For the text-containing cell, return its midpoint in (X, Y) coordinate format. 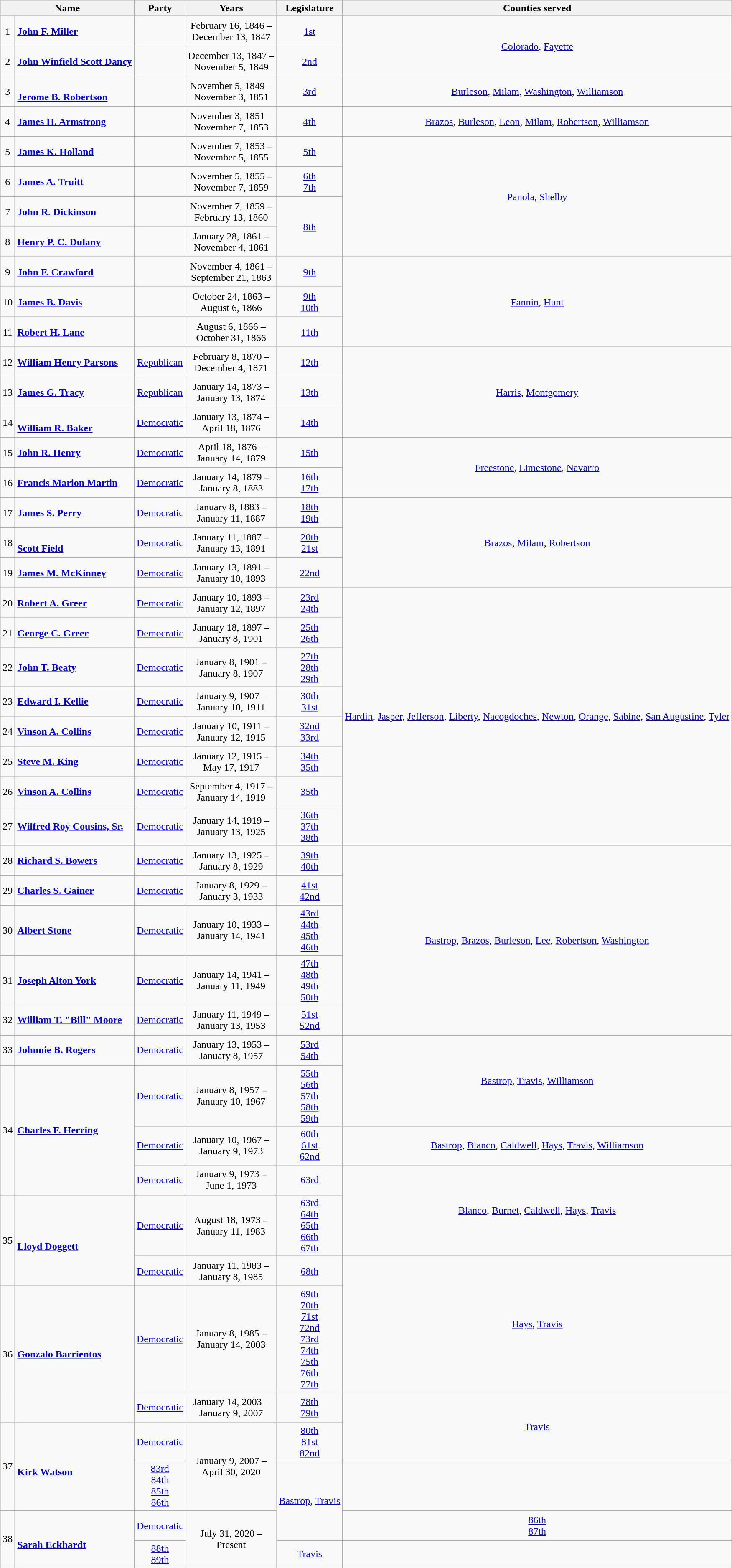
William R. Baker (75, 423)
John R. Dickinson (75, 212)
6 (8, 182)
1 (8, 31)
James A. Truitt (75, 182)
88th89th (160, 1554)
January 10, 1967 –January 9, 1973 (231, 1145)
Steve M. King (75, 762)
Lloyd Doggett (75, 1240)
4th (310, 122)
Sarah Eckhardt (75, 1539)
35 (8, 1240)
36 (8, 1354)
24 (8, 732)
23 (8, 702)
January 10, 1911 –January 12, 1915 (231, 732)
January 13, 1925 –January 8, 1929 (231, 860)
25 (8, 762)
January 14, 1919 –January 13, 1925 (231, 826)
16th17th (310, 483)
February 8, 1870 –December 4, 1871 (231, 362)
January 14, 2003 –January 9, 2007 (231, 1407)
Hardin, Jasper, Jefferson, Liberty, Nacogdoches, Newton, Orange, Sabine, San Augustine, Tyler (537, 717)
January 8, 1901 –January 8, 1907 (231, 667)
Charles F. Herring (75, 1130)
13 (8, 392)
January 14, 1879 –January 8, 1883 (231, 483)
Burleson, Milam, Washington, Williamson (537, 92)
November 5, 1855 –November 7, 1859 (231, 182)
January 14, 1873 –January 13, 1874 (231, 392)
November 7, 1859 –February 13, 1860 (231, 212)
25th26th (310, 633)
9th10th (310, 302)
July 31, 2020 –Present (231, 1539)
August 6, 1866 –October 31, 1866 (231, 332)
5th (310, 152)
12 (8, 362)
Freestone, Limestone, Navarro (537, 468)
11th (310, 332)
James H. Armstrong (75, 122)
33 (8, 1050)
12th (310, 362)
80th81st82nd (310, 1441)
11 (8, 332)
35th (310, 792)
January 9, 1907 –January 10, 1911 (231, 702)
20th21st (310, 543)
2 (8, 61)
January 8, 1957 –January 10, 1967 (231, 1096)
32nd33rd (310, 732)
29 (8, 891)
5 (8, 152)
January 10, 1933 –January 14, 1941 (231, 930)
George C. Greer (75, 633)
41st42nd (310, 891)
83rd84th85th86th (160, 1485)
68th (310, 1271)
16 (8, 483)
Brazos, Burleson, Leon, Milam, Robertson, Williamson (537, 122)
January 9, 1973 –June 1, 1973 (231, 1180)
November 5, 1849 –November 3, 1851 (231, 92)
Bastrop, Blanco, Caldwell, Hays, Travis, Williamson (537, 1145)
John R. Henry (75, 453)
John F. Miller (75, 31)
39th40th (310, 860)
14 (8, 423)
4 (8, 122)
January 8, 1929 –January 3, 1933 (231, 891)
34 (8, 1130)
27th28th29th (310, 667)
William T. "Bill" Moore (75, 1020)
63rd64th65th66th67th (310, 1225)
Counties served (537, 8)
8 (8, 242)
Harris, Montgomery (537, 392)
February 16, 1846 –December 13, 1847 (231, 31)
November 4, 1861 –September 21, 1863 (231, 272)
28 (8, 860)
Hays, Travis (537, 1324)
Bastrop, Travis, Williamson (537, 1081)
19 (8, 573)
October 24, 1863 –August 6, 1866 (231, 302)
43rd44th45th46th (310, 930)
Panola, Shelby (537, 197)
31 (8, 980)
January 8, 1883 –January 11, 1887 (231, 513)
55th56th57th58th59th (310, 1096)
January 11, 1887 –January 13, 1891 (231, 543)
3rd (310, 92)
January 13, 1874 –April 18, 1876 (231, 423)
8th (310, 227)
John F. Crawford (75, 272)
38 (8, 1539)
1st (310, 31)
John Winfield Scott Dancy (75, 61)
47th48th49th50th (310, 980)
January 18, 1897 –January 8, 1901 (231, 633)
15th (310, 453)
22 (8, 667)
November 3, 1851 –November 7, 1853 (231, 122)
Gonzalo Barrientos (75, 1354)
Party (160, 8)
December 13, 1847 –November 5, 1849 (231, 61)
August 18, 1973 –January 11, 1983 (231, 1225)
Robert A. Greer (75, 603)
September 4, 1917 –January 14, 1919 (231, 792)
James G. Tracy (75, 392)
Robert H. Lane (75, 332)
James M. McKinney (75, 573)
Name (68, 8)
86th87th (537, 1525)
January 12, 1915 –May 17, 1917 (231, 762)
January 13, 1891 –January 10, 1893 (231, 573)
Johnnie B. Rogers (75, 1050)
John T. Beaty (75, 667)
51st52nd (310, 1020)
January 28, 1861 –November 4, 1861 (231, 242)
January 11, 1983 –January 8, 1985 (231, 1271)
Colorado, Fayette (537, 46)
Blanco, Burnet, Caldwell, Hays, Travis (537, 1210)
Richard S. Bowers (75, 860)
37 (8, 1466)
November 7, 1853 –November 5, 1855 (231, 152)
3 (8, 92)
Wilfred Roy Cousins, Sr. (75, 826)
Albert Stone (75, 930)
January 13, 1953 –January 8, 1957 (231, 1050)
36th37th38th (310, 826)
15 (8, 453)
James B. Davis (75, 302)
26 (8, 792)
18 (8, 543)
78th79th (310, 1407)
63rd (310, 1180)
20 (8, 603)
January 10, 1893 –January 12, 1897 (231, 603)
January 11, 1949 –January 13, 1953 (231, 1020)
Bastrop, Brazos, Burleson, Lee, Robertson, Washington (537, 940)
9 (8, 272)
2nd (310, 61)
9th (310, 272)
Henry P. C. Dulany (75, 242)
January 8, 1985 –January 14, 2003 (231, 1339)
60th61st62nd (310, 1145)
April 18, 1876 –January 14, 1879 (231, 453)
Bastrop, Travis (310, 1500)
21 (8, 633)
17 (8, 513)
34th35th (310, 762)
Charles S. Gainer (75, 891)
January 14, 1941 –January 11, 1949 (231, 980)
10 (8, 302)
69th70th71st72nd73rd74th75th76th77th (310, 1339)
James S. Perry (75, 513)
23rd24th (310, 603)
22nd (310, 573)
Scott Field (75, 543)
Edward I. Kellie (75, 702)
30th31st (310, 702)
Jerome B. Robertson (75, 92)
27 (8, 826)
Kirk Watson (75, 1466)
30 (8, 930)
14th (310, 423)
January 9, 2007 –April 30, 2020 (231, 1466)
32 (8, 1020)
Fannin, Hunt (537, 302)
William Henry Parsons (75, 362)
Joseph Alton York (75, 980)
18th19th (310, 513)
Legislature (310, 8)
James K. Holland (75, 152)
Brazos, Milam, Robertson (537, 543)
Years (231, 8)
Francis Marion Martin (75, 483)
6th7th (310, 182)
13th (310, 392)
7 (8, 212)
53rd54th (310, 1050)
